Return [X, Y] of the center of cell containing provided text 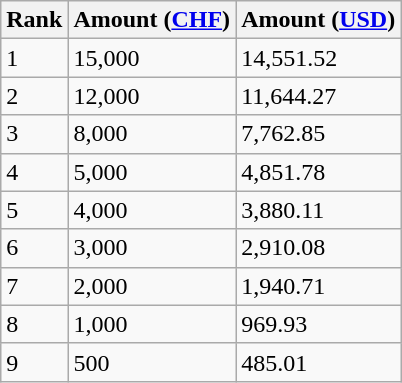
5,000 [152, 172]
11,644.27 [318, 96]
14,551.52 [318, 58]
2,000 [152, 286]
4,851.78 [318, 172]
8 [34, 324]
3,000 [152, 248]
8,000 [152, 134]
5 [34, 210]
1 [34, 58]
2,910.08 [318, 248]
15,000 [152, 58]
969.93 [318, 324]
4,000 [152, 210]
3,880.11 [318, 210]
1,000 [152, 324]
4 [34, 172]
3 [34, 134]
Rank [34, 20]
Amount (USD) [318, 20]
6 [34, 248]
2 [34, 96]
500 [152, 362]
1,940.71 [318, 286]
9 [34, 362]
7 [34, 286]
12,000 [152, 96]
7,762.85 [318, 134]
485.01 [318, 362]
Amount (CHF) [152, 20]
